Return [x, y] of the center of cell containing provided text 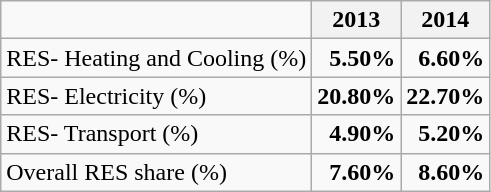
2013 [356, 20]
20.80% [356, 96]
8.60% [446, 172]
7.60% [356, 172]
5.50% [356, 58]
4.90% [356, 134]
Overall RES share (%) [156, 172]
RES- Transport (%) [156, 134]
2014 [446, 20]
5.20% [446, 134]
RES- Heating and Cooling (%) [156, 58]
RES- Electricity (%) [156, 96]
6.60% [446, 58]
22.70% [446, 96]
